Locate the cell with the specified text and output its (X, Y) center coordinate. 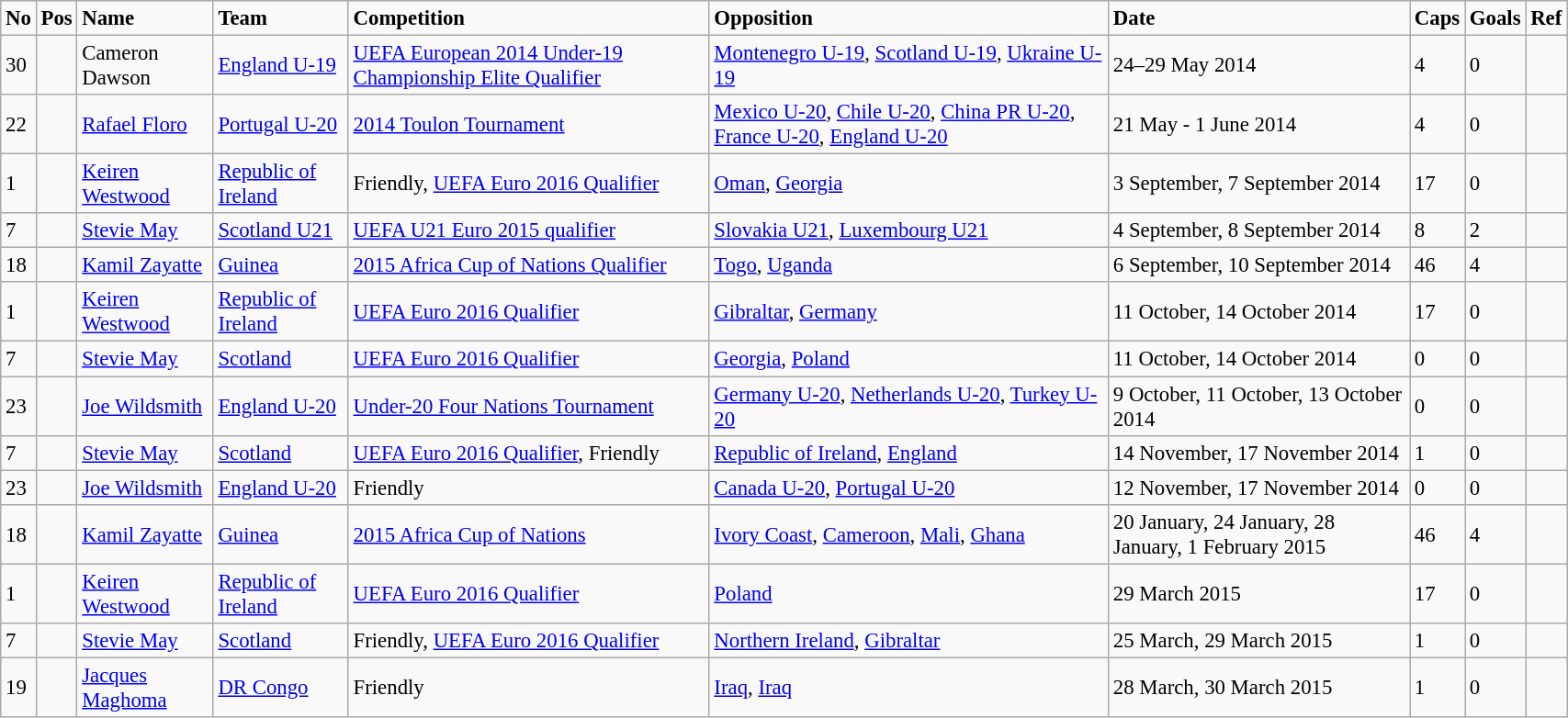
2014 Toulon Tournament (529, 125)
29 March 2015 (1259, 593)
12 November, 17 November 2014 (1259, 488)
Togo, Uganda (908, 265)
No (18, 18)
Competition (529, 18)
Germany U-20, Netherlands U-20, Turkey U-20 (908, 406)
Iraq, Iraq (908, 687)
28 March, 30 March 2015 (1259, 687)
22 (18, 125)
8 (1438, 230)
Date (1259, 18)
9 October, 11 October, 13 October 2014 (1259, 406)
DR Congo (281, 687)
21 May - 1 June 2014 (1259, 125)
Georgia, Poland (908, 359)
20 January, 24 January, 28 January, 1 February 2015 (1259, 534)
Caps (1438, 18)
Ivory Coast, Cameroon, Mali, Ghana (908, 534)
Ref (1547, 18)
Rafael Floro (145, 125)
Scotland U21 (281, 230)
6 September, 10 September 2014 (1259, 265)
Oman, Georgia (908, 184)
Montenegro U-19, Scotland U-19, Ukraine U-19 (908, 66)
24–29 May 2014 (1259, 66)
19 (18, 687)
UEFA European 2014 Under-19 Championship Elite Qualifier (529, 66)
England U-19 (281, 66)
Team (281, 18)
Portugal U-20 (281, 125)
Poland (908, 593)
25 March, 29 March 2015 (1259, 641)
30 (18, 66)
Mexico U-20, Chile U-20, China PR U-20, France U-20, England U-20 (908, 125)
Slovakia U21, Luxembourg U21 (908, 230)
Jacques Maghoma (145, 687)
Name (145, 18)
3 September, 7 September 2014 (1259, 184)
Goals (1495, 18)
Cameron Dawson (145, 66)
2015 Africa Cup of Nations Qualifier (529, 265)
Canada U-20, Portugal U-20 (908, 488)
4 September, 8 September 2014 (1259, 230)
Under-20 Four Nations Tournament (529, 406)
Northern Ireland, Gibraltar (908, 641)
UEFA U21 Euro 2015 qualifier (529, 230)
2015 Africa Cup of Nations (529, 534)
Republic of Ireland, England (908, 453)
Pos (57, 18)
14 November, 17 November 2014 (1259, 453)
Opposition (908, 18)
Gibraltar, Germany (908, 312)
2 (1495, 230)
UEFA Euro 2016 Qualifier, Friendly (529, 453)
